Find where the given text appears and provide that cell's center as (X, Y) coordinate. 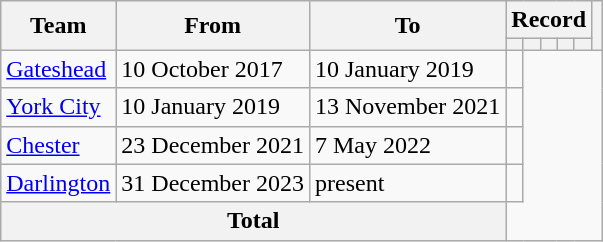
York City (58, 107)
From (213, 26)
To (407, 26)
7 May 2022 (407, 145)
Gateshead (58, 69)
13 November 2021 (407, 107)
Total (254, 221)
Team (58, 26)
Record (549, 20)
Darlington (58, 183)
Chester (58, 145)
10 October 2017 (213, 69)
23 December 2021 (213, 145)
present (407, 183)
31 December 2023 (213, 183)
